From the cell containing the given text, extract its center point as [X, Y] coordinate. 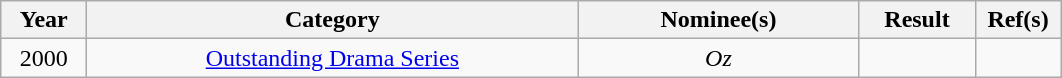
Category [332, 20]
Year [44, 20]
Ref(s) [1018, 20]
Outstanding Drama Series [332, 58]
Nominee(s) [718, 20]
Result [917, 20]
Oz [718, 58]
2000 [44, 58]
